Pinpoint the cell where the given text exists, returning its [x, y] midpoint coordinate. 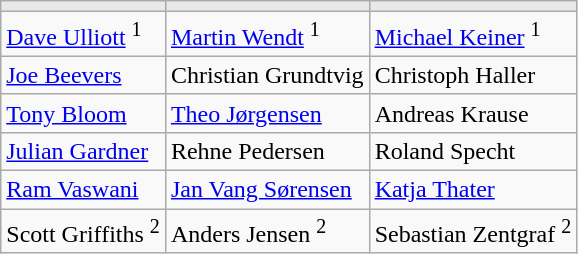
Dave Ulliott 1 [84, 34]
Sebastian Zentgraf 2 [473, 232]
Tony Bloom [84, 113]
Andreas Krause [473, 113]
Rehne Pedersen [267, 151]
Theo Jørgensen [267, 113]
Anders Jensen 2 [267, 232]
Katja Thater [473, 190]
Michael Keiner 1 [473, 34]
Martin Wendt 1 [267, 34]
Ram Vaswani [84, 190]
Christian Grundtvig [267, 75]
Scott Griffiths 2 [84, 232]
Jan Vang Sørensen [267, 190]
Christoph Haller [473, 75]
Joe Beevers [84, 75]
Julian Gardner [84, 151]
Roland Specht [473, 151]
